Locate the cell with the specified text and output its [x, y] center coordinate. 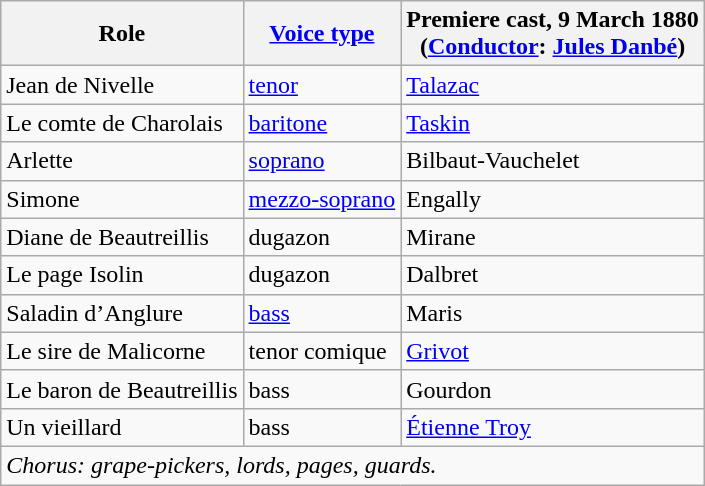
Simone [122, 199]
Le page Isolin [122, 275]
Premiere cast, 9 March 1880(Conductor: Jules Danbé) [553, 34]
Voice type [322, 34]
Maris [553, 313]
tenor comique [322, 351]
Diane de Beautreillis [122, 237]
Bilbaut-Vauchelet [553, 161]
Étienne Troy [553, 427]
Le comte de Charolais [122, 123]
Gourdon [553, 389]
Un vieillard [122, 427]
soprano [322, 161]
Role [122, 34]
Mirane [553, 237]
baritone [322, 123]
mezzo-soprano [322, 199]
Talazac [553, 85]
Engally [553, 199]
Le sire de Malicorne [122, 351]
Chorus: grape-pickers, lords, pages, guards. [353, 465]
Grivot [553, 351]
Arlette [122, 161]
Le baron de Beautreillis [122, 389]
Dalbret [553, 275]
Taskin [553, 123]
tenor [322, 85]
Saladin d’Anglure [122, 313]
Jean de Nivelle [122, 85]
